Locate the cell with the specified text and output its [X, Y] center coordinate. 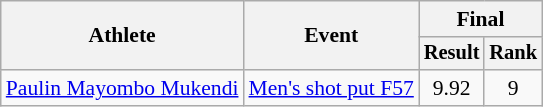
Athlete [122, 36]
Final [480, 19]
Men's shot put F57 [332, 88]
Event [332, 36]
Result [452, 54]
9 [513, 88]
Rank [513, 54]
Paulin Mayombo Mukendi [122, 88]
9.92 [452, 88]
